Determine the (X, Y) coordinate at the center of the cell enclosing the given text.  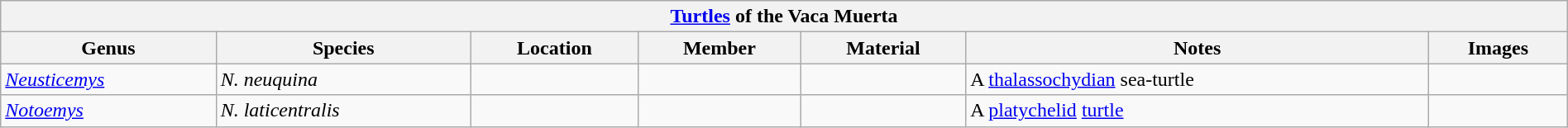
Turtles of the Vaca Muerta (784, 17)
Genus (108, 48)
Species (343, 48)
Notes (1198, 48)
Neusticemys (108, 79)
A platychelid turtle (1198, 111)
Member (719, 48)
N. laticentralis (343, 111)
Location (554, 48)
Notoemys (108, 111)
Material (883, 48)
A thalassochydian sea-turtle (1198, 79)
Images (1498, 48)
N. neuquina (343, 79)
